Provide the [x, y] coordinate of the cell's center where the given text is located.  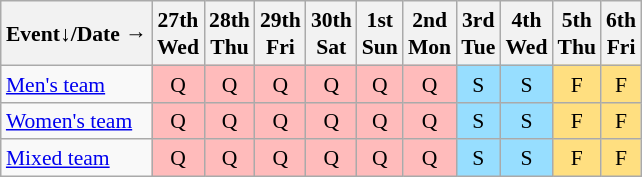
2ndMon [430, 33]
28thThu [230, 33]
29thFri [280, 33]
3rdTue [478, 33]
6thFri [621, 33]
Mixed team [76, 158]
1stSun [380, 33]
5thThu [576, 33]
Event↓/Date → [76, 33]
Women's team [76, 120]
30thSat [332, 33]
Men's team [76, 84]
4thWed [526, 33]
27thWed [178, 33]
